Determine the (x, y) coordinate at the center of the cell enclosing the given text.  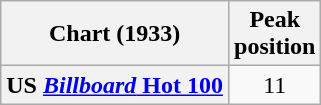
US Billboard Hot 100 (115, 85)
Peakposition (275, 34)
11 (275, 85)
Chart (1933) (115, 34)
